Extract the (x, y) coordinate from the center of the cell holding the provided text.  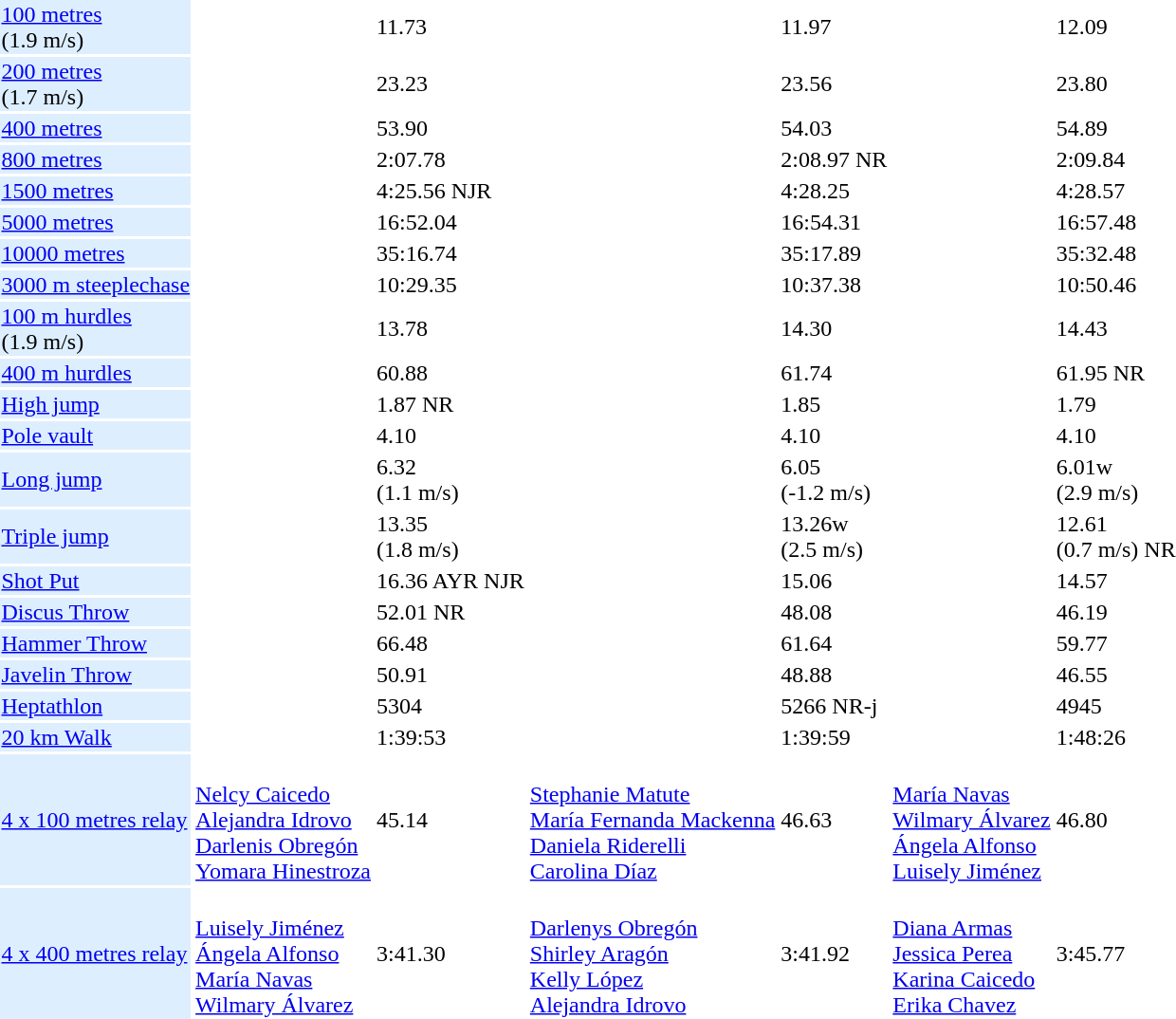
45.14 (450, 820)
54.03 (835, 128)
4:25.56 NJR (450, 191)
35:17.89 (835, 253)
10:37.38 (835, 285)
400 metres (96, 128)
23.56 (835, 83)
Diana Armas Jessica Perea Karina Caicedo Erika Chavez (971, 954)
14.30 (835, 328)
10000 metres (96, 253)
61.74 (835, 373)
35:16.74 (450, 253)
5304 (450, 706)
Long jump (96, 480)
16:54.31 (835, 222)
1.85 (835, 404)
13.35 (1.8 m/s) (450, 537)
Javelin Throw (96, 675)
100 metres (1.9 m/s) (96, 27)
3000 m steeplechase (96, 285)
48.88 (835, 675)
Pole vault (96, 435)
6.32 (1.1 m/s) (450, 480)
13.78 (450, 328)
3:41.30 (450, 954)
16.36 AYR NJR (450, 581)
Hammer Throw (96, 643)
2:08.97 NR (835, 159)
11.73 (450, 27)
María Navas Wilmary Álvarez Ángela Alfonso Luisely Jiménez (971, 820)
13.26w (2.5 m/s) (835, 537)
66.48 (450, 643)
Shot Put (96, 581)
3:41.92 (835, 954)
20 km Walk (96, 737)
53.90 (450, 128)
Discus Throw (96, 612)
4 x 100 metres relay (96, 820)
48.08 (835, 612)
200 metres (1.7 m/s) (96, 83)
23.23 (450, 83)
Nelcy Caicedo Alejandra Idrovo Darlenis Obregón Yomara Hinestroza (284, 820)
4 x 400 metres relay (96, 954)
50.91 (450, 675)
Darlenys Obregón Shirley Aragón Kelly López Alejandra Idrovo (652, 954)
15.06 (835, 581)
1:39:59 (835, 737)
800 metres (96, 159)
5266 NR-j (835, 706)
61.64 (835, 643)
10:29.35 (450, 285)
400 m hurdles (96, 373)
16:52.04 (450, 222)
Triple jump (96, 537)
High jump (96, 404)
60.88 (450, 373)
5000 metres (96, 222)
4:28.25 (835, 191)
Luisely Jiménez Ángela Alfonso María Navas Wilmary Álvarez (284, 954)
52.01 NR (450, 612)
1.87 NR (450, 404)
2:07.78 (450, 159)
46.63 (835, 820)
11.97 (835, 27)
1500 metres (96, 191)
1:39:53 (450, 737)
Heptathlon (96, 706)
6.05 (-1.2 m/s) (835, 480)
100 m hurdles (1.9 m/s) (96, 328)
Stephanie Matute María Fernanda Mackenna Daniela Riderelli Carolina Díaz (652, 820)
